Detect which cell encompasses the target text, then output its [x, y] center coordinate. 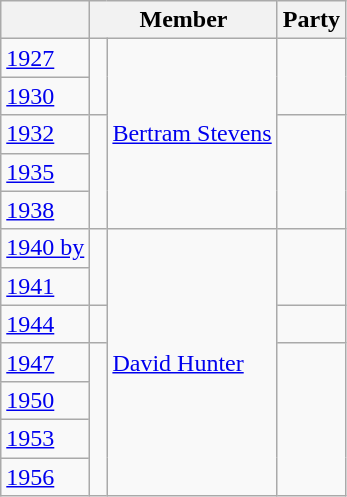
1927 [46, 58]
1930 [46, 96]
David Hunter [192, 362]
1941 [46, 286]
Member [184, 20]
1953 [46, 438]
Bertram Stevens [192, 134]
Party [311, 20]
1950 [46, 400]
1944 [46, 324]
1935 [46, 172]
1956 [46, 477]
1932 [46, 134]
1940 by [46, 248]
1938 [46, 210]
1947 [46, 362]
